Return the [X, Y] coordinate for the center point of the cell that contains the specified text.  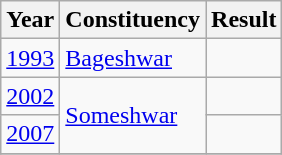
2007 [30, 134]
Someshwar [133, 115]
2002 [30, 96]
1993 [30, 58]
Result [244, 20]
Constituency [133, 20]
Bageshwar [133, 58]
Year [30, 20]
